Search for the cell housing the specified text and yield its (X, Y) center coordinate. 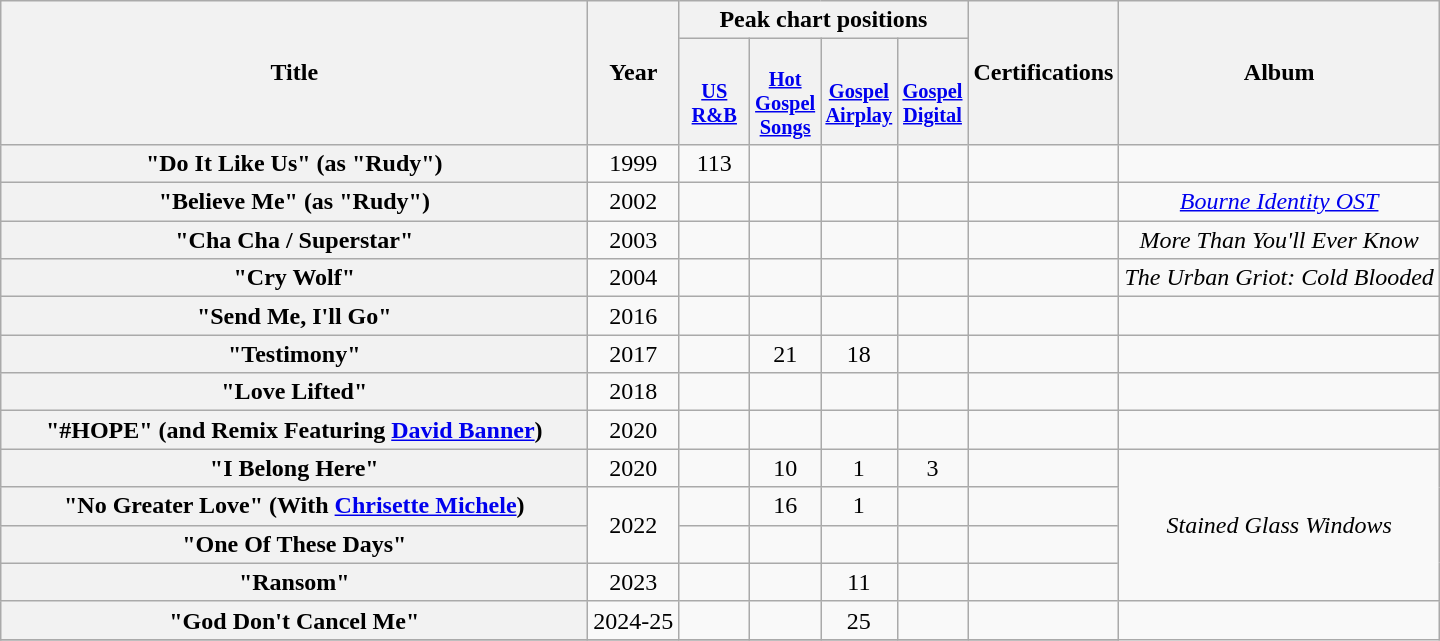
"Love Lifted" (294, 392)
2017 (634, 354)
"I Belong Here" (294, 468)
"No Greater Love" (With Chrisette Michele) (294, 506)
11 (859, 582)
25 (859, 620)
Title (294, 73)
18 (859, 354)
113 (714, 163)
Peak chart positions (824, 20)
Bourne Identity OST (1279, 202)
"Do It Like Us" (as "Rudy") (294, 163)
3 (932, 468)
"Testimony" (294, 354)
2002 (634, 202)
"Believe Me" (as "Rudy") (294, 202)
"Cry Wolf" (294, 278)
"God Don't Cancel Me" (294, 620)
2022 (634, 525)
US R&B (714, 92)
Gospel Airplay (859, 92)
2018 (634, 392)
The Urban Griot: Cold Blooded (1279, 278)
"One Of These Days" (294, 544)
10 (786, 468)
"#HOPE" (and Remix Featuring David Banner) (294, 430)
2004 (634, 278)
1999 (634, 163)
Year (634, 73)
2023 (634, 582)
2016 (634, 316)
2003 (634, 240)
Gospel Digital (932, 92)
"Cha Cha / Superstar" (294, 240)
Certifications (1044, 73)
21 (786, 354)
"Send Me, I'll Go" (294, 316)
Hot Gospel Songs (786, 92)
2024-25 (634, 620)
Stained Glass Windows (1279, 525)
Album (1279, 73)
"Ransom" (294, 582)
16 (786, 506)
More Than You'll Ever Know (1279, 240)
